From the cell containing the given text, extract its center point as (X, Y) coordinate. 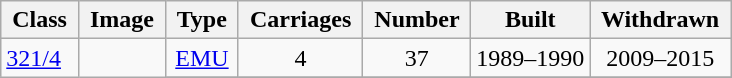
Withdrawn (660, 20)
Class (40, 20)
2009–2015 (660, 58)
Carriages (300, 20)
Image (122, 20)
EMU (202, 58)
4 (300, 58)
Type (202, 20)
37 (417, 58)
321/4 (40, 58)
Number (417, 20)
1989–1990 (530, 58)
Built (530, 20)
